Search for the cell housing the specified text and yield its (X, Y) center coordinate. 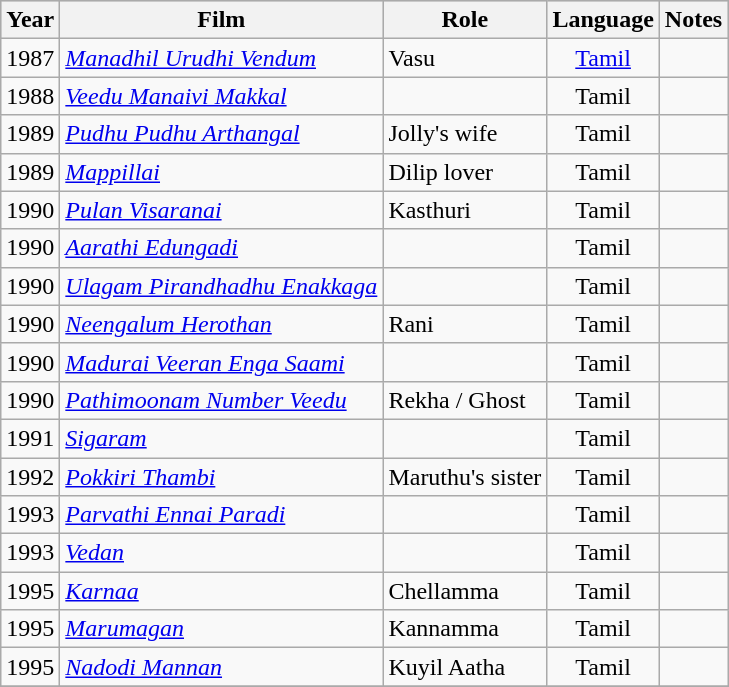
Pokkiri Thambi (222, 477)
Role (465, 20)
Jolly's wife (465, 134)
Manadhil Urudhi Vendum (222, 58)
Karnaa (222, 591)
1988 (30, 96)
Language (603, 20)
Rani (465, 324)
Nadodi Mannan (222, 667)
Marumagan (222, 629)
Ulagam Pirandhadhu Enakkaga (222, 286)
1992 (30, 477)
Dilip lover (465, 172)
Pulan Visaranai (222, 210)
Maruthu's sister (465, 477)
Kannamma (465, 629)
Aarathi Edungadi (222, 248)
Sigaram (222, 438)
1987 (30, 58)
1991 (30, 438)
Pudhu Pudhu Arthangal (222, 134)
Vasu (465, 58)
Madurai Veeran Enga Saami (222, 362)
Mappillai (222, 172)
Parvathi Ennai Paradi (222, 515)
Kasthuri (465, 210)
Neengalum Herothan (222, 324)
Veedu Manaivi Makkal (222, 96)
Pathimoonam Number Veedu (222, 400)
Kuyil Aatha (465, 667)
Vedan (222, 553)
Chellamma (465, 591)
Rekha / Ghost (465, 400)
Notes (693, 20)
Film (222, 20)
Year (30, 20)
